Output the [X, Y] coordinate of the center of the cell containing the given text.  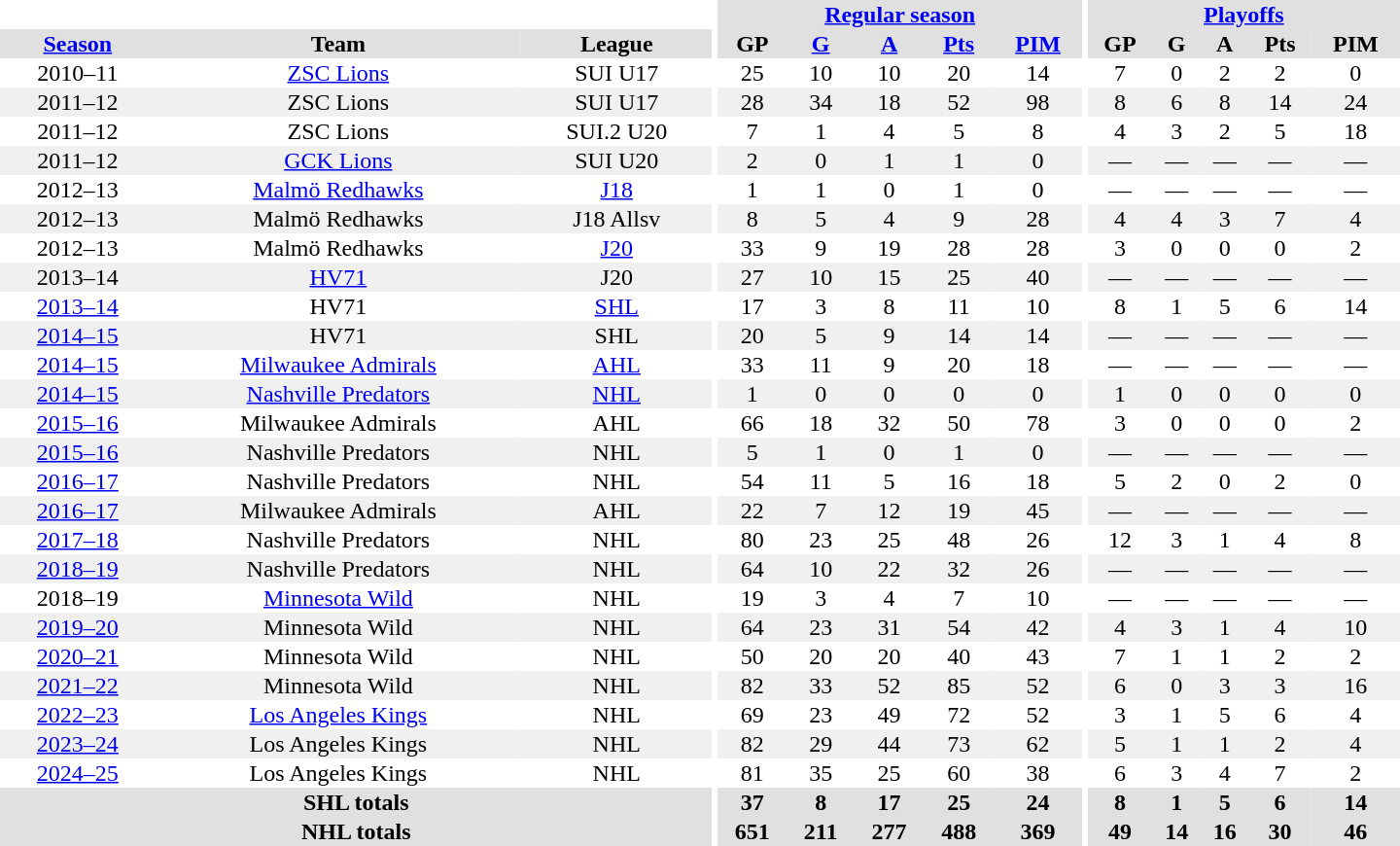
2020–21 [78, 656]
35 [821, 773]
Season [78, 44]
488 [959, 831]
80 [752, 540]
46 [1355, 831]
Team [338, 44]
League [616, 44]
37 [752, 802]
34 [821, 102]
38 [1038, 773]
277 [890, 831]
66 [752, 423]
15 [890, 277]
2024–25 [78, 773]
45 [1038, 511]
2017–18 [78, 540]
Regular season [900, 15]
GCK Lions [338, 160]
48 [959, 540]
43 [1038, 656]
2023–24 [78, 744]
62 [1038, 744]
2010–11 [78, 73]
78 [1038, 423]
369 [1038, 831]
29 [821, 744]
Playoffs [1244, 15]
60 [959, 773]
2021–22 [78, 686]
30 [1279, 831]
98 [1038, 102]
69 [752, 715]
SUI.2 U20 [616, 131]
J18 Allsv [616, 219]
2019–20 [78, 627]
42 [1038, 627]
J18 [616, 190]
SUI U20 [616, 160]
2022–23 [78, 715]
27 [752, 277]
72 [959, 715]
81 [752, 773]
85 [959, 686]
651 [752, 831]
44 [890, 744]
31 [890, 627]
211 [821, 831]
73 [959, 744]
SHL totals [356, 802]
NHL totals [356, 831]
